Find where the given text appears and provide that cell's center as (X, Y) coordinate. 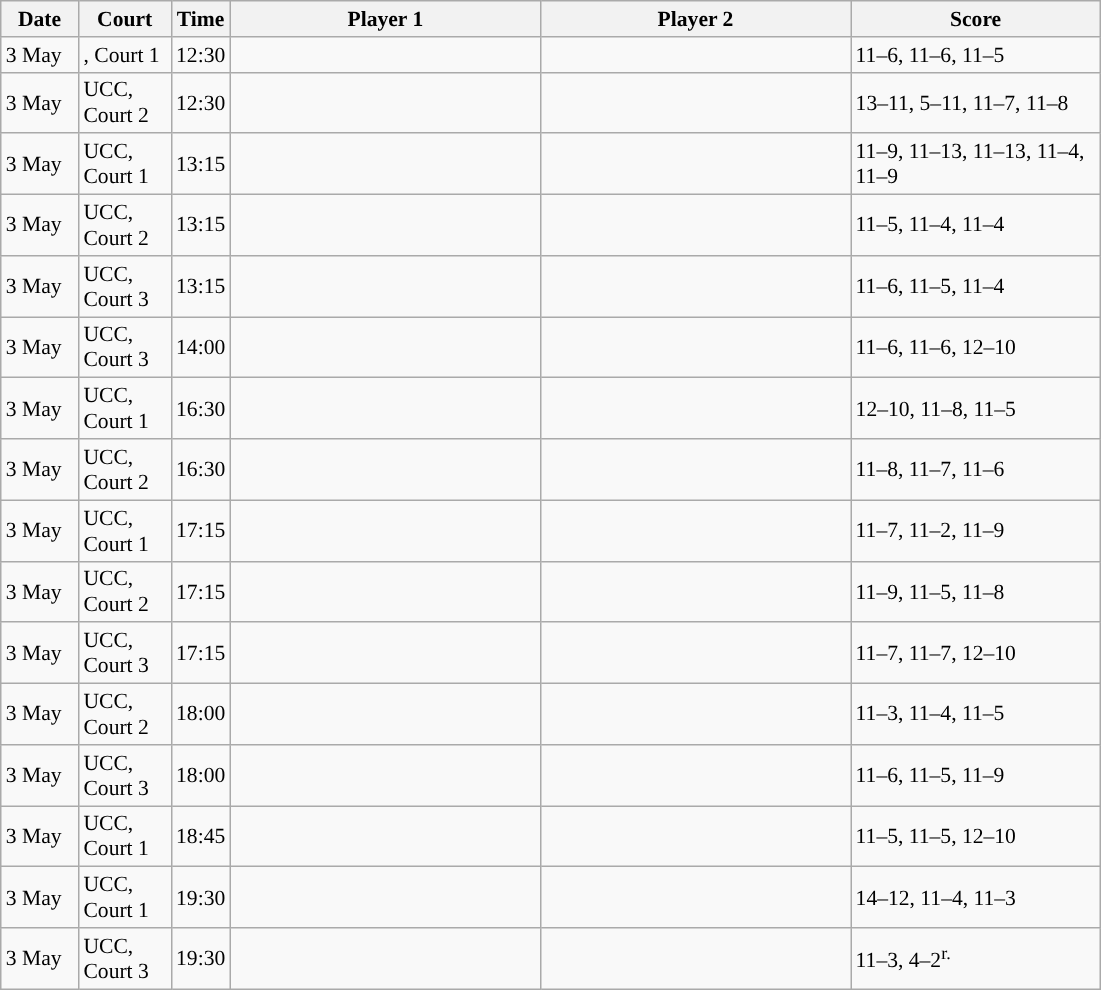
11–6, 11–5, 11–9 (976, 776)
12–10, 11–8, 11–5 (976, 408)
14:00 (200, 348)
Court (124, 19)
11–5, 11–4, 11–4 (976, 226)
11–6, 11–5, 11–4 (976, 286)
11–3, 11–4, 11–5 (976, 714)
11–9, 11–5, 11–8 (976, 592)
11–7, 11–2, 11–9 (976, 530)
11–8, 11–7, 11–6 (976, 470)
Date (40, 19)
11–6, 11–6, 11–5 (976, 55)
, Court 1 (124, 55)
13–11, 5–11, 11–7, 11–8 (976, 102)
11–7, 11–7, 12–10 (976, 654)
Player 1 (385, 19)
14–12, 11–4, 11–3 (976, 898)
11–3, 4–2r. (976, 958)
18:45 (200, 836)
Player 2 (695, 19)
Time (200, 19)
11–9, 11–13, 11–13, 11–4, 11–9 (976, 164)
11–6, 11–6, 12–10 (976, 348)
Score (976, 19)
11–5, 11–5, 12–10 (976, 836)
